Search for the cell housing the specified text and yield its (X, Y) center coordinate. 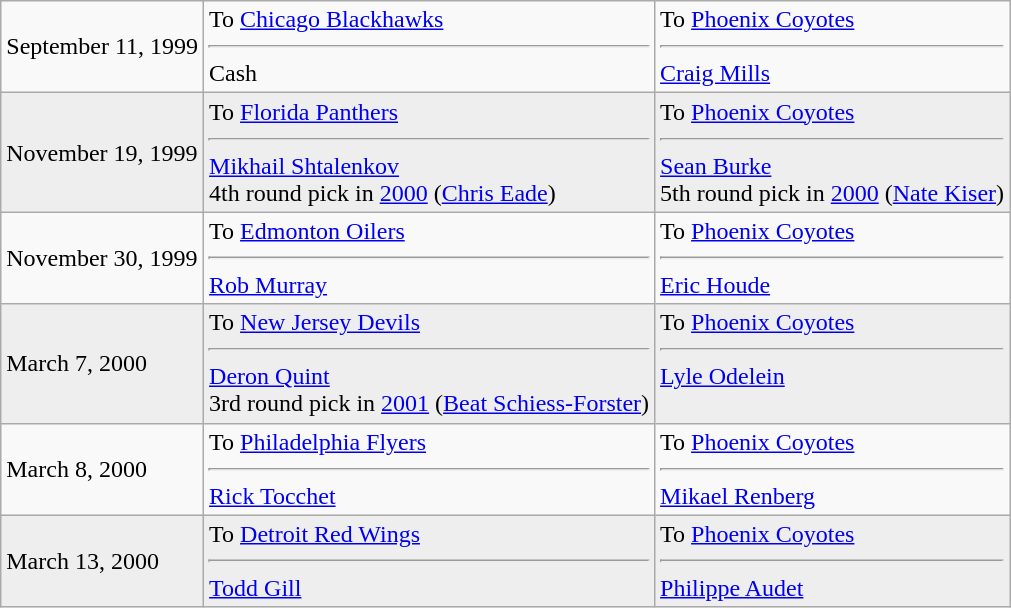
March 7, 2000 (102, 364)
November 19, 1999 (102, 152)
September 11, 1999 (102, 47)
To New Jersey DevilsDeron Quint 3rd round pick in 2001 (Beat Schiess-Forster) (430, 364)
March 8, 2000 (102, 469)
To Philadelphia FlyersRick Tocchet (430, 469)
To Florida PanthersMikhail Shtalenkov 4th round pick in 2000 (Chris Eade) (430, 152)
To Phoenix CoyotesMikael Renberg (832, 469)
To Phoenix CoyotesEric Houde (832, 258)
To Edmonton OilersRob Murray (430, 258)
To Phoenix CoyotesLyle Odelein (832, 364)
November 30, 1999 (102, 258)
To Phoenix CoyotesSean Burke 5th round pick in 2000 (Nate Kiser) (832, 152)
To Detroit Red WingsTodd Gill (430, 561)
To Phoenix CoyotesCraig Mills (832, 47)
To Chicago BlackhawksCash (430, 47)
March 13, 2000 (102, 561)
To Phoenix CoyotesPhilippe Audet (832, 561)
